Find where the given text appears and provide that cell's center as (x, y) coordinate. 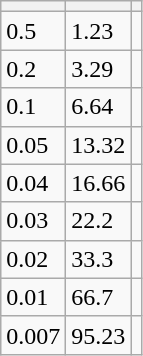
0.03 (34, 221)
0.007 (34, 335)
0.5 (34, 31)
1.23 (98, 31)
66.7 (98, 297)
0.01 (34, 297)
0.1 (34, 107)
22.2 (98, 221)
0.05 (34, 145)
13.32 (98, 145)
0.2 (34, 69)
33.3 (98, 259)
0.04 (34, 183)
95.23 (98, 335)
6.64 (98, 107)
3.29 (98, 69)
0.02 (34, 259)
16.66 (98, 183)
